Scan for the cell matching the given text and deliver its (x, y) coordinate at center. 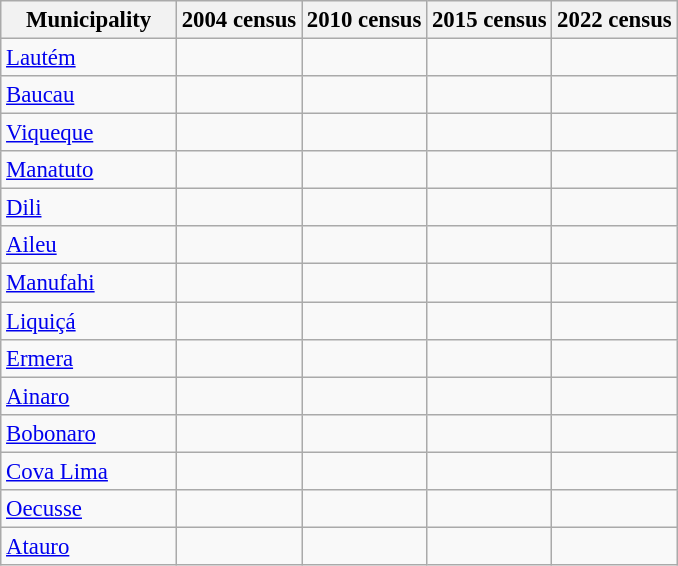
Baucau (89, 95)
Aileu (89, 245)
Lautém (89, 58)
2015 census (490, 20)
2022 census (614, 20)
Municipality (89, 20)
Liquiçá (89, 321)
Viqueque (89, 133)
Manatuto (89, 170)
Ermera (89, 358)
Ainaro (89, 396)
Bobonaro (89, 433)
2010 census (364, 20)
Atauro (89, 546)
Oecusse (89, 509)
Manufahi (89, 283)
2004 census (238, 20)
Cova Lima (89, 471)
Dili (89, 208)
